Output the [x, y] coordinate of the center of the cell containing the given text.  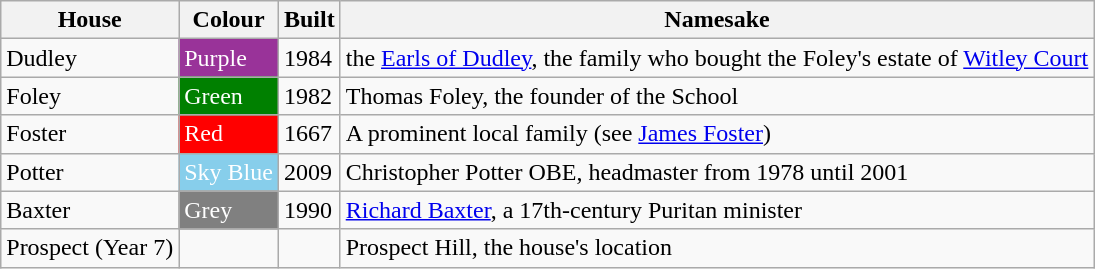
Purple [229, 58]
the Earls of Dudley, the family who bought the Foley's estate of Witley Court [717, 58]
Colour [229, 20]
Namesake [717, 20]
Richard Baxter, a 17th-century Puritan minister [717, 210]
2009 [309, 172]
1667 [309, 134]
Baxter [90, 210]
Foley [90, 96]
1982 [309, 96]
Thomas Foley, the founder of the School [717, 96]
Sky Blue [229, 172]
Dudley [90, 58]
Potter [90, 172]
Christopher Potter OBE, headmaster from 1978 until 2001 [717, 172]
Green [229, 96]
Prospect (Year 7) [90, 248]
Red [229, 134]
Grey [229, 210]
Prospect Hill, the house's location [717, 248]
A prominent local family (see James Foster) [717, 134]
1990 [309, 210]
House [90, 20]
1984 [309, 58]
Built [309, 20]
Foster [90, 134]
